Pinpoint the cell where the given text exists, returning its [x, y] midpoint coordinate. 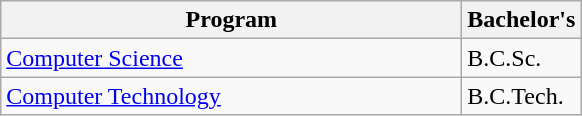
Bachelor's [522, 20]
Program [232, 20]
Computer Technology [232, 96]
B.C.Sc. [522, 58]
Computer Science [232, 58]
B.C.Tech. [522, 96]
